Return the [X, Y] coordinate for the center point of the cell that contains the specified text.  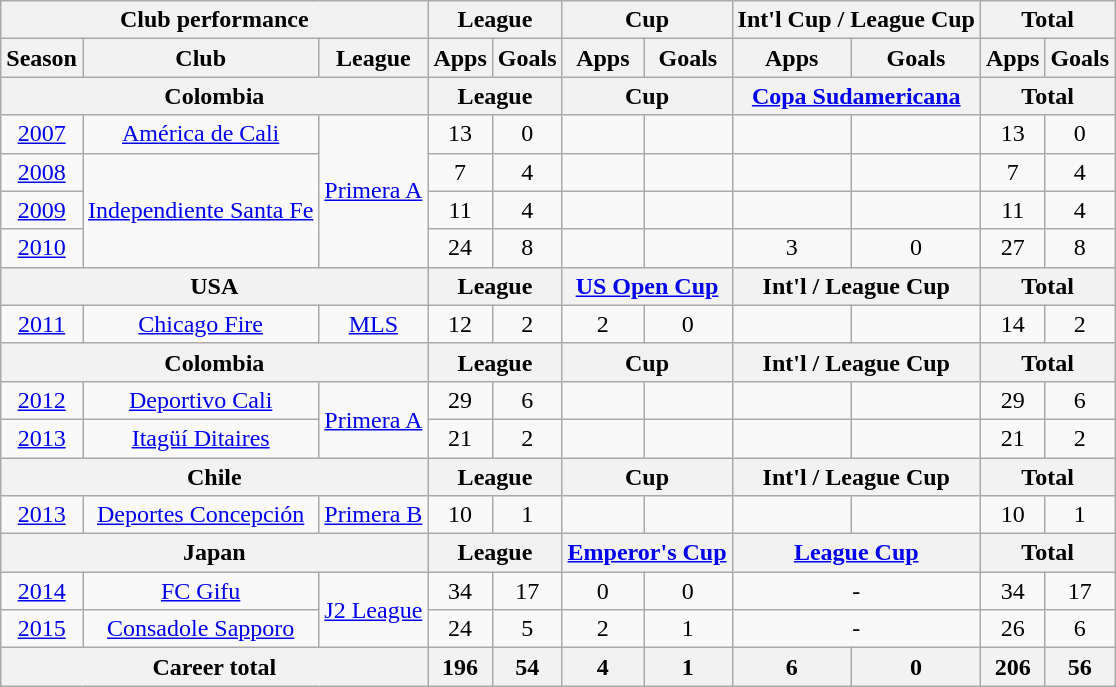
Chile [214, 477]
2012 [42, 400]
Consadole Sapporo [200, 629]
Itagüí Ditaires [200, 438]
Primera B [374, 515]
196 [460, 667]
26 [1012, 629]
Deportivo Cali [200, 400]
Independiente Santa Fe [200, 210]
2015 [42, 629]
5 [527, 629]
League Cup [856, 553]
Chicago Fire [200, 324]
J2 League [374, 610]
USA [214, 286]
Season [42, 58]
Emperor's Cup [647, 553]
2007 [42, 134]
Club performance [214, 20]
Career total [214, 667]
América de Cali [200, 134]
Int'l Cup / League Cup [856, 20]
2011 [42, 324]
2010 [42, 248]
Deportes Concepción [200, 515]
14 [1012, 324]
3 [792, 248]
Japan [214, 553]
2008 [42, 172]
56 [1080, 667]
12 [460, 324]
Club [200, 58]
27 [1012, 248]
US Open Cup [647, 286]
54 [527, 667]
Copa Sudamericana [856, 96]
2009 [42, 210]
2014 [42, 591]
MLS [374, 324]
FC Gifu [200, 591]
206 [1012, 667]
